Return the [X, Y] coordinate for the center point of the cell that contains the specified text.  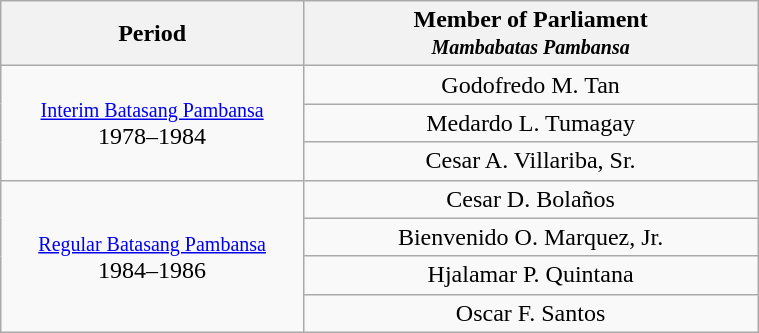
Godofredo M. Tan [530, 85]
Member of Parliament Mambabatas Pambansa [530, 34]
Interim Batasang Pambansa1978–1984 [152, 123]
Bienvenido O. Marquez, Jr. [530, 237]
Regular Batasang Pambansa1984–1986 [152, 256]
Cesar D. Bolaños [530, 199]
Medardo L. Tumagay [530, 123]
Oscar F. Santos [530, 313]
Period [152, 34]
Hjalamar P. Quintana [530, 275]
Cesar A. Villariba, Sr. [530, 161]
